From the cell containing the given text, extract its center point as [X, Y] coordinate. 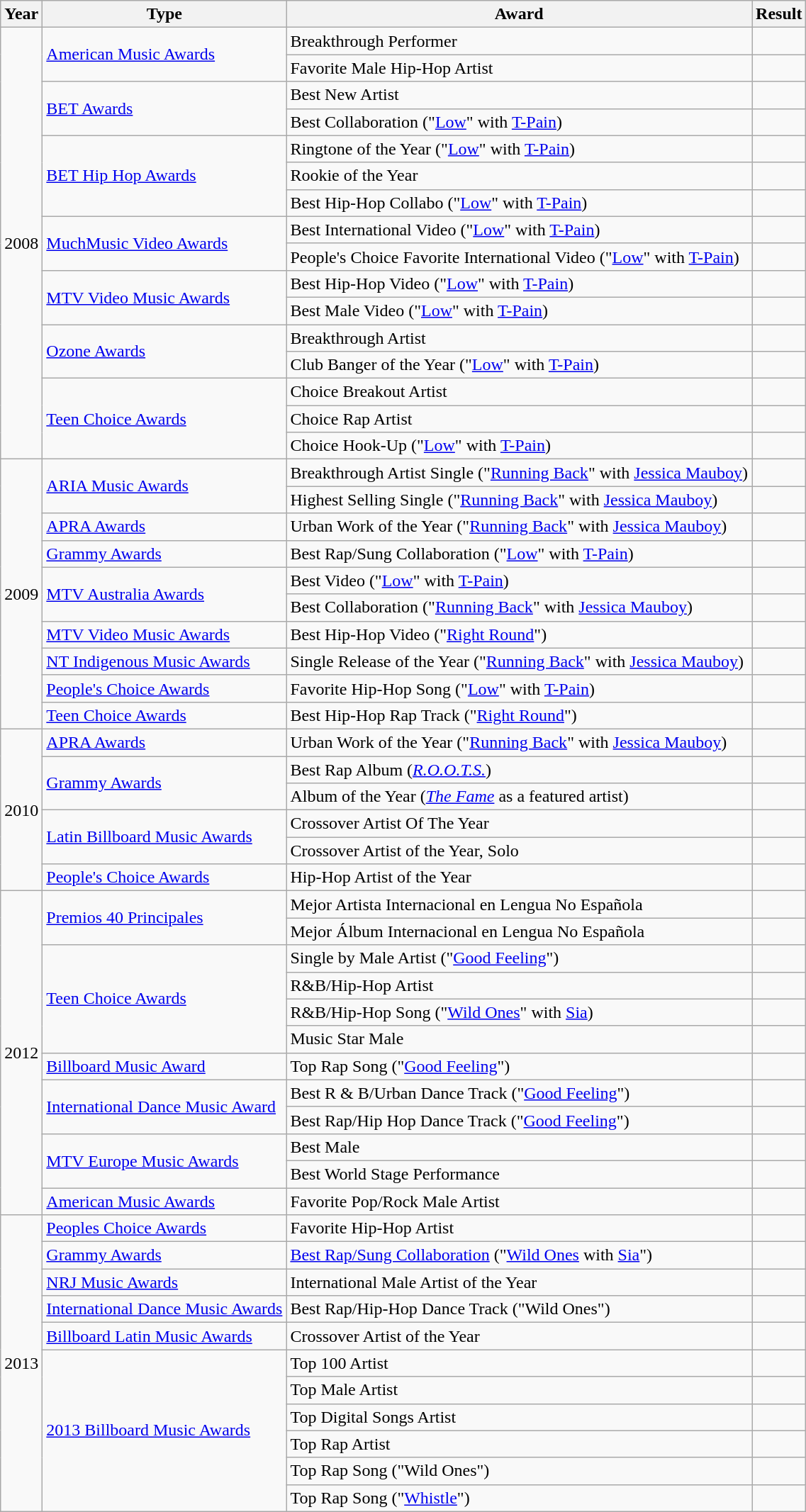
Premios 40 Principales [164, 918]
Top Rap Song ("Good Feeling") [519, 1066]
2013 [21, 1364]
Best Hip-Hop Rap Track ("Right Round") [519, 715]
Year [21, 14]
Top Male Artist [519, 1390]
Best Rap/Sung Collaboration ("Low" with T-Pain) [519, 554]
Top Rap Song ("Whistle") [519, 1498]
Crossover Artist Of The Year [519, 824]
Best Video ("Low" with T-Pain) [519, 581]
Best Rap/Hip Hop Dance Track ("Good Feeling") [519, 1120]
Best Hip-Hop Collabo ("Low" with T-Pain) [519, 203]
Breakthrough Performer [519, 41]
BET Hip Hop Awards [164, 176]
Best R & B/Urban Dance Track ("Good Feeling") [519, 1093]
Best World Stage Performance [519, 1174]
Best Collaboration ("Running Back" with Jessica Mauboy) [519, 607]
Top Rap Song ("Wild Ones") [519, 1471]
International Dance Music Award [164, 1107]
Best Hip-Hop Video ("Right Round") [519, 634]
Highest Selling Single ("Running Back" with Jessica Mauboy) [519, 500]
Album of the Year (The Fame as a featured artist) [519, 797]
Best Collaboration ("Low" with T-Pain) [519, 122]
Latin Billboard Music Awards [164, 837]
R&B/Hip-Hop Artist [519, 985]
Best Male Video ("Low" with T-Pain) [519, 310]
MTV Australia Awards [164, 594]
Best Rap/Hip-Hop Dance Track ("Wild Ones") [519, 1309]
NRJ Music Awards [164, 1282]
Rookie of the Year [519, 176]
Best New Artist [519, 95]
2012 [21, 1053]
Club Banger of the Year ("Low" with T-Pain) [519, 365]
Type [164, 14]
Best Hip-Hop Video ("Low" with T-Pain) [519, 284]
Crossover Artist of the Year, Solo [519, 851]
Crossover Artist of the Year [519, 1336]
Single Release of the Year ("Running Back" with Jessica Mauboy) [519, 661]
Best Male [519, 1147]
Billboard Latin Music Awards [164, 1336]
Peoples Choice Awards [164, 1228]
Best Rap/Sung Collaboration ("Wild Ones with Sia") [519, 1255]
Favorite Hip-Hop Song ("Low" with T-Pain) [519, 688]
Mejor Álbum Internacional en Lengua No Española [519, 931]
International Dance Music Awards [164, 1309]
Top Rap Artist [519, 1444]
Breakthrough Artist Single ("Running Back" with Jessica Mauboy) [519, 473]
2008 [21, 244]
BET Awards [164, 108]
Top 100 Artist [519, 1363]
Mejor Artista Internacional en Lengua No Española [519, 905]
2009 [21, 594]
Top Digital Songs Artist [519, 1417]
NT Indigenous Music Awards [164, 661]
Best Rap Album (R.O.O.T.S.) [519, 769]
2010 [21, 810]
2013 Billboard Music Awards [164, 1430]
Breakthrough Artist [519, 338]
Favorite Pop/Rock Male Artist [519, 1202]
Single by Male Artist ("Good Feeling") [519, 958]
Hip-Hop Artist of the Year [519, 878]
MuchMusic Video Awards [164, 243]
Ringtone of the Year ("Low" with T-Pain) [519, 149]
Choice Breakout Artist [519, 392]
Result [779, 14]
Award [519, 14]
R&B/Hip-Hop Song ("Wild Ones" with Sia) [519, 1012]
People's Choice Favorite International Video ("Low" with T-Pain) [519, 257]
Ozone Awards [164, 352]
Favorite Male Hip-Hop Artist [519, 68]
International Male Artist of the Year [519, 1282]
MTV Europe Music Awards [164, 1160]
Billboard Music Award [164, 1066]
Choice Rap Artist [519, 419]
Music Star Male [519, 1039]
Choice Hook-Up ("Low" with T-Pain) [519, 446]
Best International Video ("Low" with T-Pain) [519, 230]
Favorite Hip-Hop Artist [519, 1228]
ARIA Music Awards [164, 486]
